Capture the cell that displays the provided text and extract its (X, Y) central coordinate. 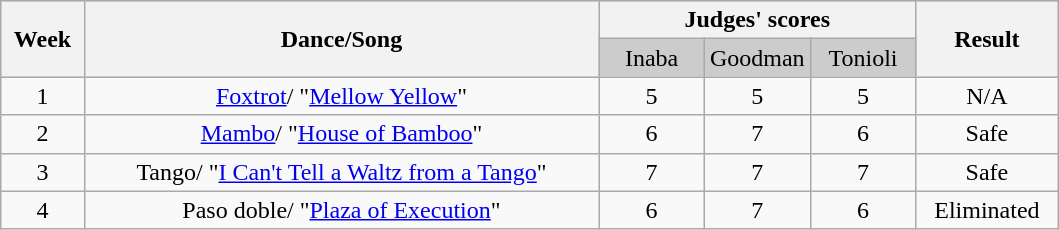
Eliminated (987, 210)
Foxtrot/ "Mellow Yellow" (341, 96)
Goodman (757, 58)
Tonioli (863, 58)
4 (43, 210)
3 (43, 172)
Judges' scores (758, 20)
1 (43, 96)
Tango/ "I Can't Tell a Waltz from a Tango" (341, 172)
Dance/Song (341, 39)
Mambo/ "House of Bamboo" (341, 134)
2 (43, 134)
Result (987, 39)
Week (43, 39)
Paso doble/ "Plaza of Execution" (341, 210)
Inaba (652, 58)
N/A (987, 96)
